Search for the cell housing the specified text and yield its (X, Y) center coordinate. 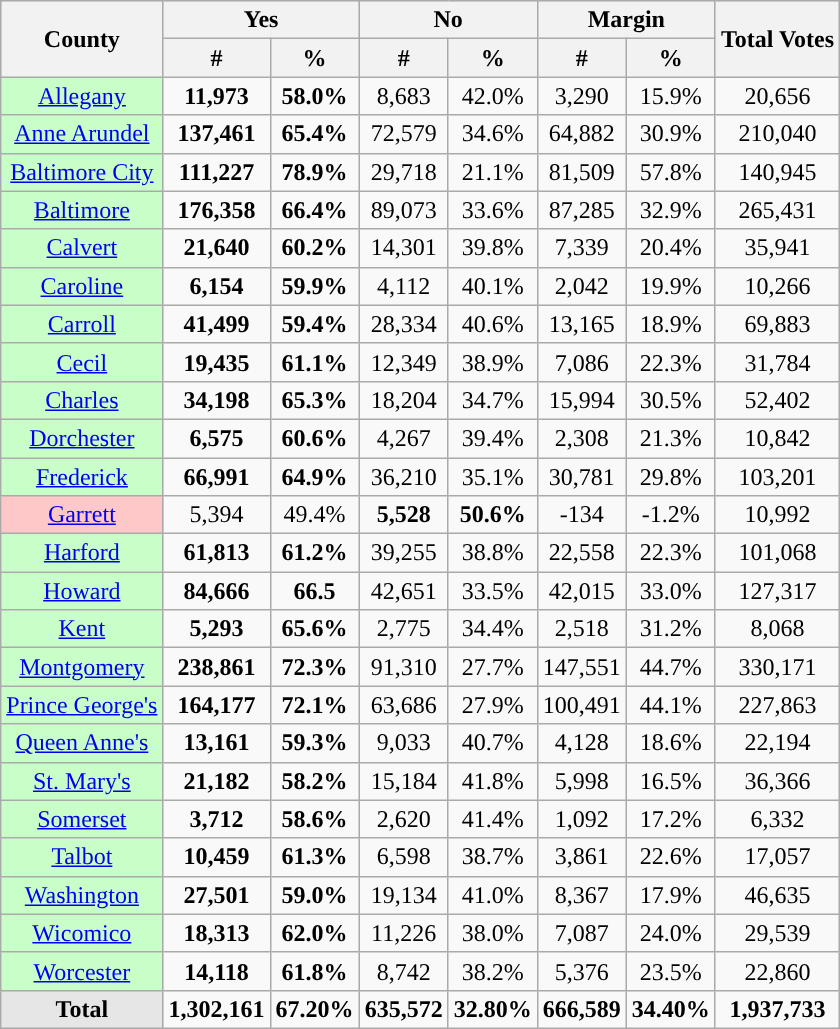
89,073 (404, 210)
58.2% (314, 781)
Baltimore City (82, 172)
29,539 (777, 933)
64,882 (582, 134)
72.1% (314, 705)
61.2% (314, 553)
42,015 (582, 591)
21.1% (492, 172)
65.4% (314, 134)
59.0% (314, 895)
8,742 (404, 971)
No (448, 20)
2,042 (582, 286)
31,784 (777, 362)
Margin (626, 20)
38.0% (492, 933)
34.6% (492, 134)
19.9% (670, 286)
210,040 (777, 134)
81,509 (582, 172)
6,598 (404, 857)
10,992 (777, 515)
3,290 (582, 96)
36,210 (404, 477)
1,092 (582, 819)
5,998 (582, 781)
17.2% (670, 819)
2,518 (582, 629)
40.6% (492, 324)
Cecil (82, 362)
33.0% (670, 591)
21.3% (670, 438)
22,558 (582, 553)
Total (82, 1009)
35,941 (777, 248)
38.9% (492, 362)
61.3% (314, 857)
Worcester (82, 971)
Total Votes (777, 39)
34,198 (216, 400)
44.1% (670, 705)
38.2% (492, 971)
61,813 (216, 553)
5,528 (404, 515)
137,461 (216, 134)
59.4% (314, 324)
3,712 (216, 819)
16.5% (670, 781)
60.2% (314, 248)
Prince George's (82, 705)
5,394 (216, 515)
34.40% (670, 1009)
27,501 (216, 895)
Caroline (82, 286)
Howard (82, 591)
Carroll (82, 324)
32.80% (492, 1009)
4,112 (404, 286)
38.8% (492, 553)
4,267 (404, 438)
11,226 (404, 933)
66,991 (216, 477)
22.6% (670, 857)
Washington (82, 895)
50.6% (492, 515)
18.6% (670, 743)
238,861 (216, 667)
18,313 (216, 933)
666,589 (582, 1009)
39.4% (492, 438)
60.6% (314, 438)
59.9% (314, 286)
72,579 (404, 134)
17,057 (777, 857)
Yes (261, 20)
40.1% (492, 286)
30,781 (582, 477)
17.9% (670, 895)
265,431 (777, 210)
57.8% (670, 172)
3,861 (582, 857)
6,154 (216, 286)
103,201 (777, 477)
39.8% (492, 248)
35.1% (492, 477)
46,635 (777, 895)
41.8% (492, 781)
28,334 (404, 324)
15.9% (670, 96)
36,366 (777, 781)
10,266 (777, 286)
-1.2% (670, 515)
58.6% (314, 819)
21,182 (216, 781)
65.3% (314, 400)
101,068 (777, 553)
61.1% (314, 362)
227,863 (777, 705)
33.5% (492, 591)
-134 (582, 515)
7,087 (582, 933)
29,718 (404, 172)
2,308 (582, 438)
1,937,733 (777, 1009)
111,227 (216, 172)
8,367 (582, 895)
Baltimore (82, 210)
62.0% (314, 933)
30.9% (670, 134)
20,656 (777, 96)
34.7% (492, 400)
140,945 (777, 172)
Talbot (82, 857)
41.0% (492, 895)
Garrett (82, 515)
22,194 (777, 743)
27.9% (492, 705)
27.7% (492, 667)
65.6% (314, 629)
84,666 (216, 591)
100,491 (582, 705)
39,255 (404, 553)
Somerset (82, 819)
Anne Arundel (82, 134)
19,134 (404, 895)
30.5% (670, 400)
44.7% (670, 667)
7,339 (582, 248)
10,459 (216, 857)
164,177 (216, 705)
31.2% (670, 629)
13,165 (582, 324)
2,775 (404, 629)
69,883 (777, 324)
10,842 (777, 438)
6,332 (777, 819)
38.7% (492, 857)
County (82, 39)
Frederick (82, 477)
64.9% (314, 477)
1,302,161 (216, 1009)
6,575 (216, 438)
Queen Anne's (82, 743)
14,301 (404, 248)
14,118 (216, 971)
127,317 (777, 591)
78.9% (314, 172)
63,686 (404, 705)
40.7% (492, 743)
176,358 (216, 210)
21,640 (216, 248)
23.5% (670, 971)
15,184 (404, 781)
2,620 (404, 819)
42.0% (492, 96)
Charles (82, 400)
52,402 (777, 400)
22,860 (777, 971)
87,285 (582, 210)
18.9% (670, 324)
41.4% (492, 819)
8,068 (777, 629)
Calvert (82, 248)
58.0% (314, 96)
Kent (82, 629)
34.4% (492, 629)
66.4% (314, 210)
15,994 (582, 400)
29.8% (670, 477)
91,310 (404, 667)
5,293 (216, 629)
147,551 (582, 667)
Dorchester (82, 438)
59.3% (314, 743)
12,349 (404, 362)
19,435 (216, 362)
72.3% (314, 667)
7,086 (582, 362)
Allegany (82, 96)
49.4% (314, 515)
33.6% (492, 210)
635,572 (404, 1009)
9,033 (404, 743)
4,128 (582, 743)
5,376 (582, 971)
8,683 (404, 96)
Montgomery (82, 667)
330,171 (777, 667)
61.8% (314, 971)
20.4% (670, 248)
66.5 (314, 591)
13,161 (216, 743)
67.20% (314, 1009)
41,499 (216, 324)
24.0% (670, 933)
Harford (82, 553)
St. Mary's (82, 781)
Wicomico (82, 933)
18,204 (404, 400)
11,973 (216, 96)
42,651 (404, 591)
32.9% (670, 210)
